Detect which cell encompasses the target text, then output its (X, Y) center coordinate. 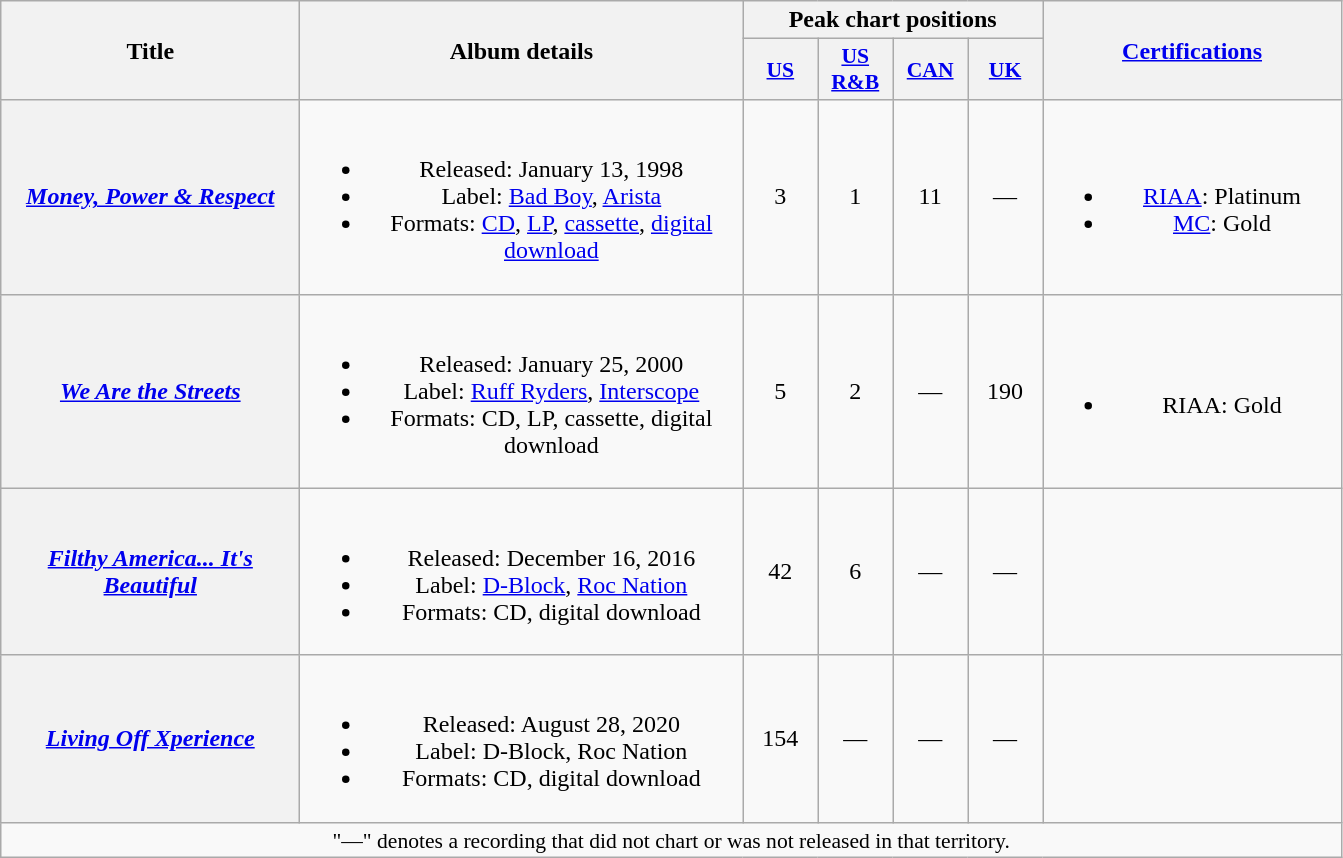
154 (780, 738)
1 (856, 197)
US (780, 70)
Peak chart positions (893, 20)
Released: August 28, 2020Label: D-Block, Roc NationFormats: CD, digital download (522, 738)
Released: January 13, 1998Label: Bad Boy, AristaFormats: CD, LP, cassette, digital download (522, 197)
RIAA: PlatinumMC: Gold (1192, 197)
42 (780, 572)
Certifications (1192, 50)
Album details (522, 50)
RIAA: Gold (1192, 391)
2 (856, 391)
Money, Power & Respect (150, 197)
Title (150, 50)
5 (780, 391)
6 (856, 572)
Filthy America... It's Beautiful (150, 572)
3 (780, 197)
USR&B (856, 70)
UK (1006, 70)
190 (1006, 391)
"—" denotes a recording that did not chart or was not released in that territory. (672, 840)
Released: January 25, 2000Label: Ruff Ryders, InterscopeFormats: CD, LP, cassette, digital download (522, 391)
Released: December 16, 2016Label: D-Block, Roc NationFormats: CD, digital download (522, 572)
11 (930, 197)
Living Off Xperience (150, 738)
CAN (930, 70)
We Are the Streets (150, 391)
